Identify which cell holds the provided text, then report its [x, y] central coordinate. 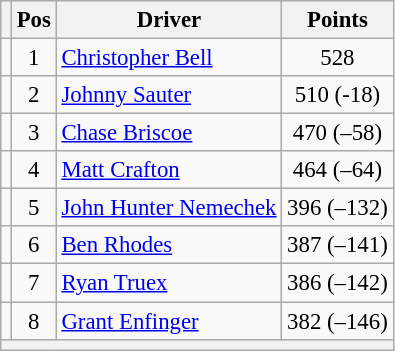
Chase Briscoe [169, 133]
Driver [169, 20]
Points [338, 20]
386 (–142) [338, 283]
Ryan Truex [169, 283]
7 [34, 283]
464 (–64) [338, 170]
Grant Enfinger [169, 321]
6 [34, 245]
Christopher Bell [169, 58]
Pos [34, 20]
Matt Crafton [169, 170]
3 [34, 133]
396 (–132) [338, 208]
5 [34, 208]
528 [338, 58]
470 (–58) [338, 133]
Johnny Sauter [169, 95]
1 [34, 58]
4 [34, 170]
2 [34, 95]
8 [34, 321]
Ben Rhodes [169, 245]
John Hunter Nemechek [169, 208]
387 (–141) [338, 245]
382 (–146) [338, 321]
510 (-18) [338, 95]
